Detect which cell encompasses the target text, then output its [X, Y] center coordinate. 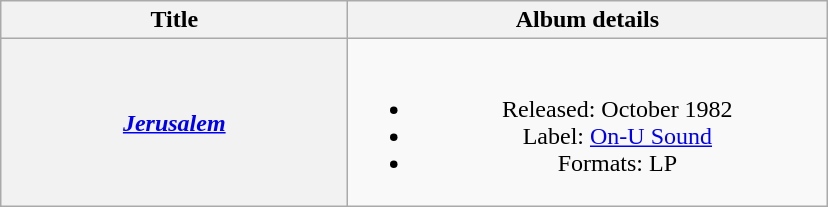
Title [174, 20]
Released: October 1982Label: On-U SoundFormats: LP [588, 122]
Album details [588, 20]
Jerusalem [174, 122]
